Locate the cell with the specified text and output its (X, Y) center coordinate. 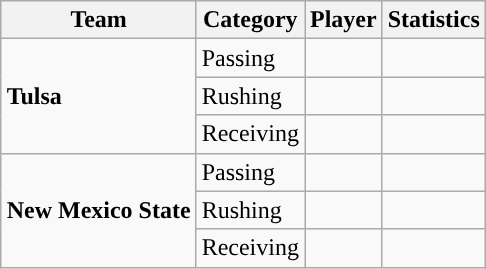
Category (250, 20)
Tulsa (98, 96)
New Mexico State (98, 210)
Player (343, 20)
Statistics (434, 20)
Team (98, 20)
